Detect which cell encompasses the target text, then output its [X, Y] center coordinate. 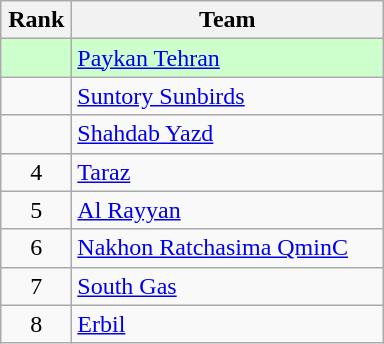
Rank [36, 20]
Al Rayyan [228, 210]
Nakhon Ratchasima QminC [228, 248]
8 [36, 324]
5 [36, 210]
7 [36, 286]
Erbil [228, 324]
Suntory Sunbirds [228, 96]
Taraz [228, 172]
Paykan Tehran [228, 58]
Team [228, 20]
6 [36, 248]
4 [36, 172]
South Gas [228, 286]
Shahdab Yazd [228, 134]
